Identify which cell holds the provided text, then report its (X, Y) central coordinate. 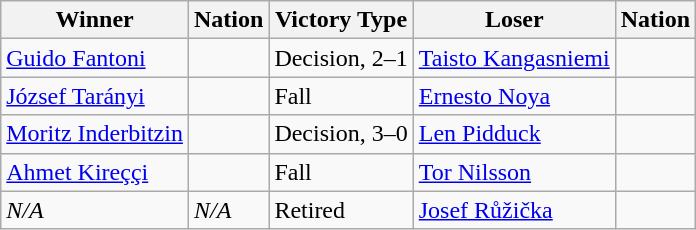
Taisto Kangasniemi (514, 58)
Retired (341, 210)
Victory Type (341, 20)
Loser (514, 20)
Ernesto Noya (514, 96)
Decision, 2–1 (341, 58)
József Tarányi (95, 96)
Decision, 3–0 (341, 134)
Tor Nilsson (514, 172)
Guido Fantoni (95, 58)
Len Pidduck (514, 134)
Ahmet Kireççi (95, 172)
Moritz Inderbitzin (95, 134)
Josef Růžička (514, 210)
Winner (95, 20)
